Capture the cell that displays the provided text and extract its (X, Y) central coordinate. 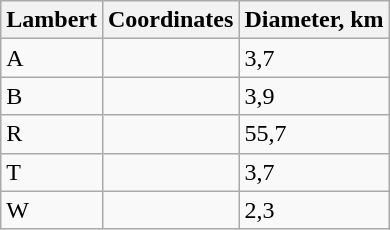
3,9 (314, 96)
55,7 (314, 134)
Coordinates (170, 20)
R (52, 134)
T (52, 172)
Lambert (52, 20)
A (52, 58)
Diameter, km (314, 20)
2,3 (314, 210)
W (52, 210)
B (52, 96)
